For the text-containing cell, return its midpoint in (x, y) coordinate format. 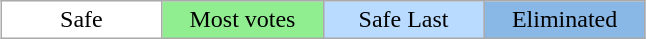
Eliminated (564, 20)
Safe Last (404, 20)
Most votes (242, 20)
Safe (82, 20)
